Provide the (X, Y) coordinate of the cell's center where the given text is located.  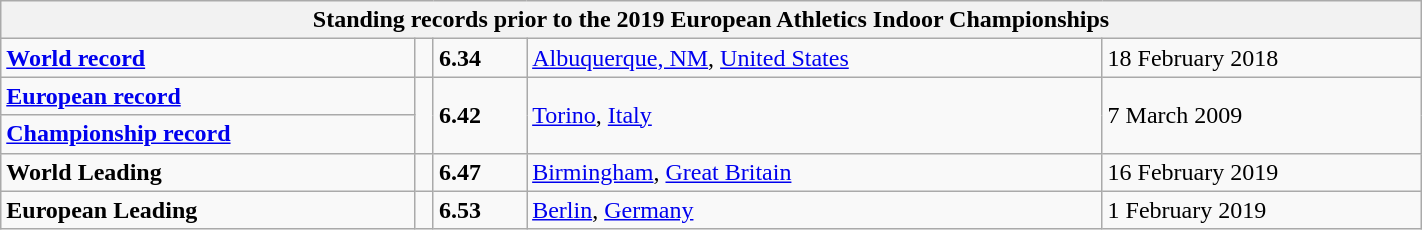
6.42 (480, 115)
6.34 (480, 58)
Berlin, Germany (814, 210)
Championship record (208, 134)
18 February 2018 (1262, 58)
World record (208, 58)
European Leading (208, 210)
World Leading (208, 172)
Albuquerque, NM, United States (814, 58)
1 February 2019 (1262, 210)
European record (208, 96)
16 February 2019 (1262, 172)
6.53 (480, 210)
Torino, Italy (814, 115)
7 March 2009 (1262, 115)
6.47 (480, 172)
Standing records prior to the 2019 European Athletics Indoor Championships (711, 20)
Birmingham, Great Britain (814, 172)
